Find where the given text appears and provide that cell's center as (X, Y) coordinate. 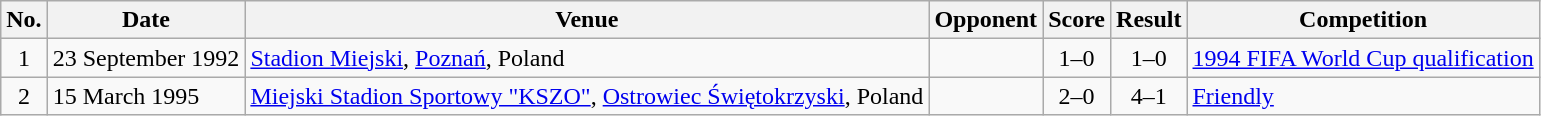
Friendly (1363, 96)
2 (24, 96)
15 March 1995 (146, 96)
Result (1149, 20)
Miejski Stadion Sportowy "KSZO", Ostrowiec Świętokrzyski, Poland (587, 96)
Stadion Miejski, Poznań, Poland (587, 58)
Venue (587, 20)
23 September 1992 (146, 58)
Opponent (986, 20)
Date (146, 20)
4–1 (1149, 96)
2–0 (1077, 96)
Competition (1363, 20)
1994 FIFA World Cup qualification (1363, 58)
1 (24, 58)
No. (24, 20)
Score (1077, 20)
